Find where the given text appears and provide that cell's center as (x, y) coordinate. 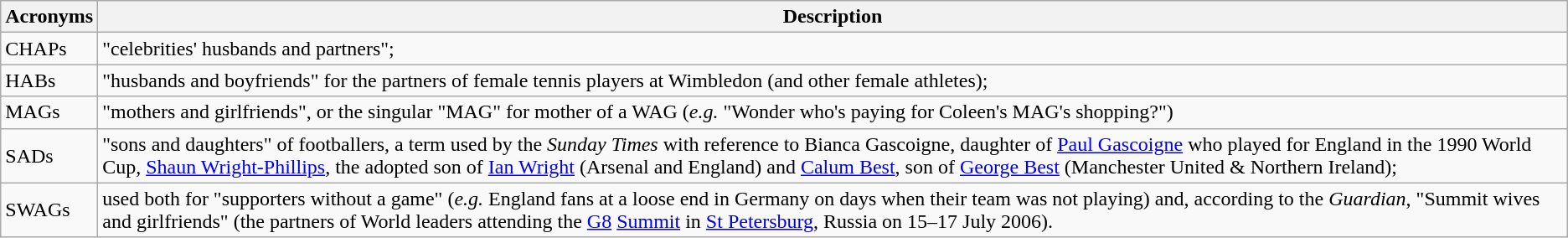
SADs (49, 156)
Description (833, 17)
CHAPs (49, 49)
Acronyms (49, 17)
HABs (49, 80)
"celebrities' husbands and partners"; (833, 49)
MAGs (49, 112)
"mothers and girlfriends", or the singular "MAG" for mother of a WAG (e.g. "Wonder who's paying for Coleen's MAG's shopping?") (833, 112)
SWAGs (49, 210)
"husbands and boyfriends" for the partners of female tennis players at Wimbledon (and other female athletes); (833, 80)
